Locate the cell with the specified text and output its [x, y] center coordinate. 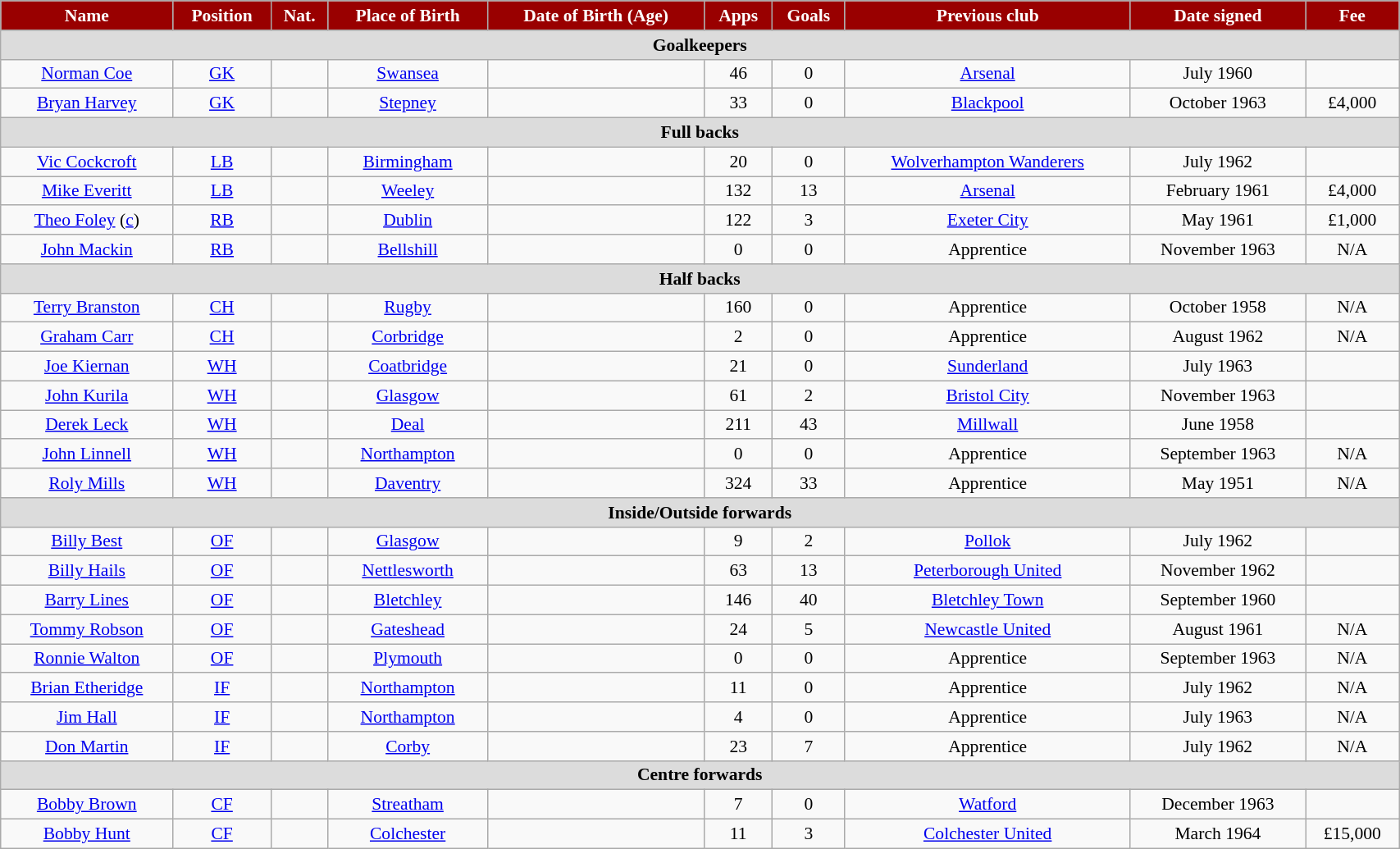
Dublin [408, 221]
Tommy Robson [87, 629]
October 1958 [1218, 308]
Graham Carr [87, 337]
Coatbridge [408, 367]
Bellshill [408, 249]
Brian Etheridge [87, 688]
Vic Cockcroft [87, 162]
Norman Coe [87, 74]
May 1951 [1218, 483]
Previous club [987, 16]
Millwall [987, 425]
Deal [408, 425]
324 [738, 483]
£1,000 [1352, 221]
Theo Foley (c) [87, 221]
40 [809, 600]
Birmingham [408, 162]
132 [738, 191]
24 [738, 629]
October 1963 [1218, 103]
Bobby Hunt [87, 834]
Mike Everitt [87, 191]
John Kurila [87, 395]
Newcastle United [987, 629]
Jim Hall [87, 717]
Joe Kiernan [87, 367]
160 [738, 308]
August 1961 [1218, 629]
John Mackin [87, 249]
Don Martin [87, 746]
May 1961 [1218, 221]
Bletchley [408, 600]
Billy Hails [87, 571]
Corbridge [408, 337]
Place of Birth [408, 16]
December 1963 [1218, 805]
June 1958 [1218, 425]
Colchester United [987, 834]
Derek Leck [87, 425]
Barry Lines [87, 600]
John Linnell [87, 454]
September 1960 [1218, 600]
Daventry [408, 483]
Position [222, 16]
61 [738, 395]
Name [87, 16]
Swansea [408, 74]
Bobby Brown [87, 805]
63 [738, 571]
Corby [408, 746]
November 1962 [1218, 571]
Colchester [408, 834]
Date of Birth (Age) [595, 16]
46 [738, 74]
Plymouth [408, 659]
Apps [738, 16]
Streatham [408, 805]
Sunderland [987, 367]
Full backs [700, 133]
43 [809, 425]
Blackpool [987, 103]
Bletchley Town [987, 600]
Goals [809, 16]
146 [738, 600]
Inside/Outside forwards [700, 513]
211 [738, 425]
23 [738, 746]
4 [738, 717]
July 1960 [1218, 74]
February 1961 [1218, 191]
21 [738, 367]
20 [738, 162]
Peterborough United [987, 571]
9 [738, 541]
£15,000 [1352, 834]
Exeter City [987, 221]
5 [809, 629]
Nat. [299, 16]
Terry Branston [87, 308]
Stepney [408, 103]
Half backs [700, 279]
Pollok [987, 541]
Ronnie Walton [87, 659]
Date signed [1218, 16]
August 1962 [1218, 337]
Rugby [408, 308]
Bryan Harvey [87, 103]
Centre forwards [700, 775]
Watford [987, 805]
Goalkeepers [700, 45]
March 1964 [1218, 834]
Fee [1352, 16]
Wolverhampton Wanderers [987, 162]
Roly Mills [87, 483]
122 [738, 221]
Gateshead [408, 629]
Billy Best [87, 541]
Weeley [408, 191]
Nettlesworth [408, 571]
Bristol City [987, 395]
